Output the [x, y] coordinate of the center of the cell containing the given text.  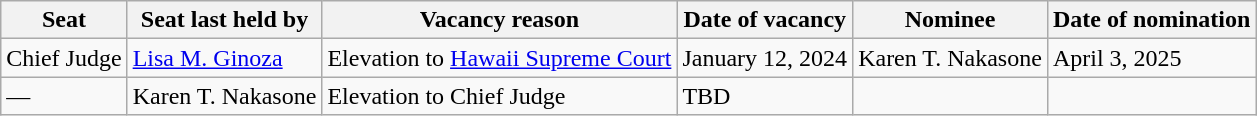
Seat [64, 20]
Lisa M. Ginoza [224, 58]
January 12, 2024 [765, 58]
— [64, 96]
TBD [765, 96]
Vacancy reason [500, 20]
Date of vacancy [765, 20]
Elevation to Chief Judge [500, 96]
Elevation to Hawaii Supreme Court [500, 58]
Date of nomination [1151, 20]
April 3, 2025 [1151, 58]
Seat last held by [224, 20]
Nominee [950, 20]
Chief Judge [64, 58]
